Identify which cell holds the provided text, then report its (X, Y) central coordinate. 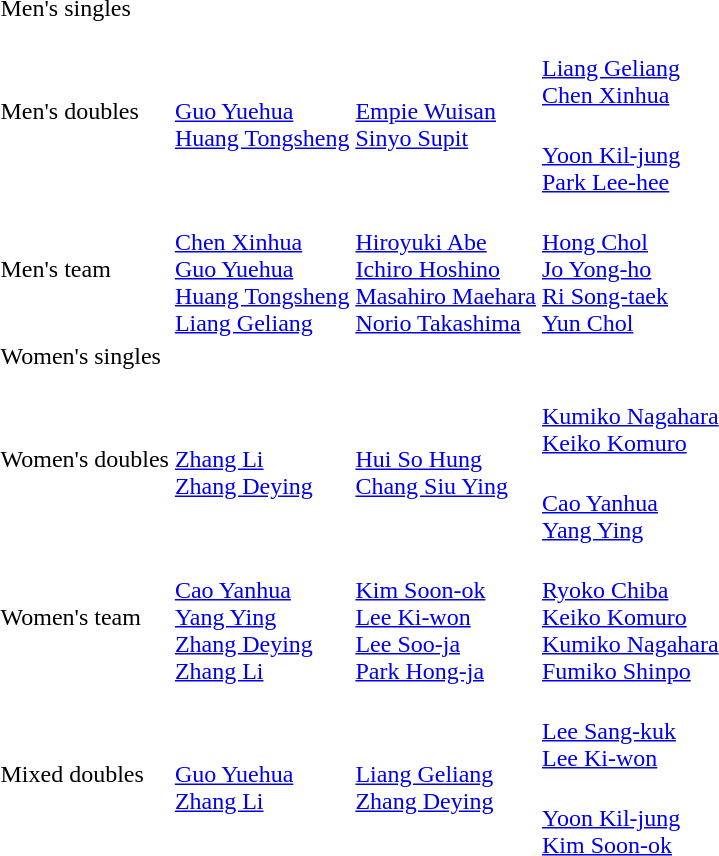
Kim Soon-okLee Ki-wonLee Soo-jaPark Hong-ja (446, 617)
Zhang LiZhang Deying (262, 460)
Chen XinhuaGuo YuehuaHuang TongshengLiang Geliang (262, 269)
Cao YanhuaYang YingZhang DeyingZhang Li (262, 617)
Hui So HungChang Siu Ying (446, 460)
Guo YuehuaHuang Tongsheng (262, 112)
Hiroyuki AbeIchiro HoshinoMasahiro MaeharaNorio Takashima (446, 269)
Empie WuisanSinyo Supit (446, 112)
